Search for the cell housing the specified text and yield its (X, Y) center coordinate. 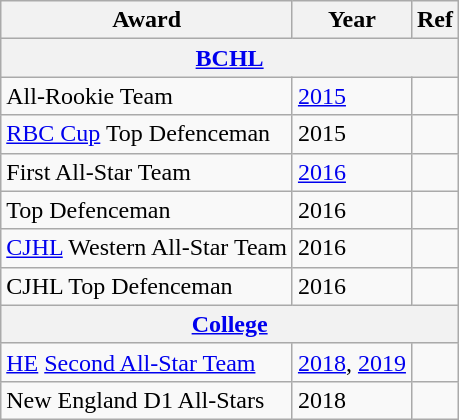
Ref (434, 20)
Top Defenceman (147, 210)
New England D1 All-Stars (147, 400)
First All-Star Team (147, 172)
All-Rookie Team (147, 96)
2018 (352, 400)
2018, 2019 (352, 362)
CJHL Top Defenceman (147, 286)
HE Second All-Star Team (147, 362)
RBC Cup Top Defenceman (147, 134)
Award (147, 20)
CJHL Western All-Star Team (147, 248)
College (230, 324)
BCHL (230, 58)
Year (352, 20)
